Pinpoint the cell where the given text exists, returning its [x, y] midpoint coordinate. 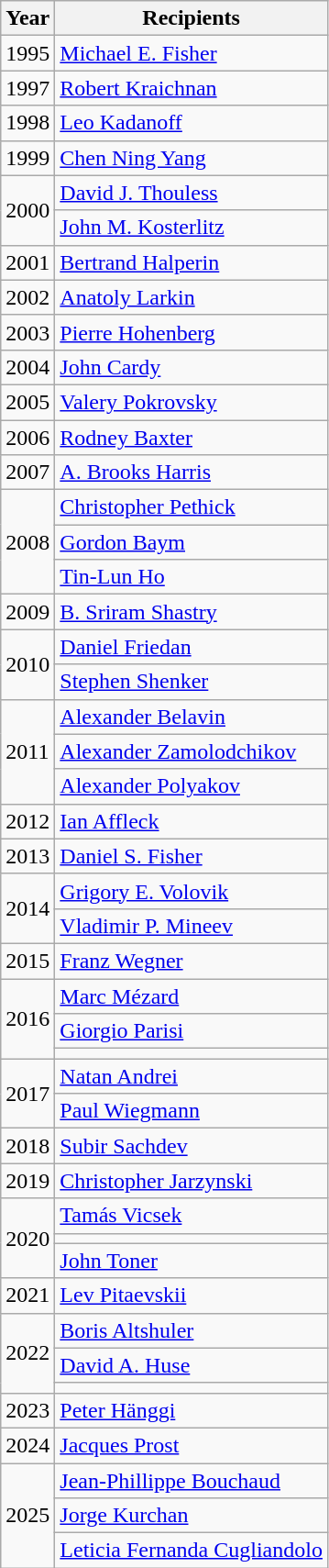
2011 [27, 751]
Robert Kraichnan [192, 88]
Leo Kadanoff [192, 123]
1995 [27, 53]
Christopher Pethick [192, 507]
Jorge Kurchan [192, 1516]
John Cardy [192, 367]
Rodney Baxter [192, 438]
2000 [27, 210]
Jacques Prost [192, 1445]
Grigory E. Volovik [192, 891]
Stephen Shenker [192, 682]
2006 [27, 438]
2014 [27, 908]
1997 [27, 88]
Subir Sachdev [192, 1146]
1999 [27, 158]
2005 [27, 402]
2017 [27, 1094]
2009 [27, 612]
Marc Mézard [192, 995]
2004 [27, 367]
B. Sriram Shastry [192, 612]
2016 [27, 1018]
Bertrand Halperin [192, 262]
A. Brooks Harris [192, 473]
Natan Andrei [192, 1076]
David A. Huse [192, 1365]
Tamás Vicsek [192, 1216]
2024 [27, 1445]
Tin-Lun Ho [192, 577]
2002 [27, 297]
2022 [27, 1352]
2008 [27, 542]
Boris Altshuler [192, 1330]
Daniel S. Fisher [192, 856]
John Toner [192, 1261]
Year [27, 18]
Paul Wiegmann [192, 1111]
2021 [27, 1296]
2018 [27, 1146]
1998 [27, 123]
Alexander Belavin [192, 717]
John M. Kosterlitz [192, 228]
Daniel Friedan [192, 647]
2010 [27, 664]
Anatoly Larkin [192, 297]
2007 [27, 473]
Franz Wegner [192, 961]
Ian Affleck [192, 821]
Pierre Hohenberg [192, 332]
Alexander Zamolodchikov [192, 751]
Chen Ning Yang [192, 158]
Vladimir P. Mineev [192, 926]
David J. Thouless [192, 193]
Gordon Baym [192, 542]
Valery Pokrovsky [192, 402]
Jean-Phillippe Bouchaud [192, 1480]
2015 [27, 961]
Alexander Polyakov [192, 786]
Lev Pitaevskii [192, 1296]
2003 [27, 332]
Recipients [192, 18]
2020 [27, 1239]
2013 [27, 856]
2012 [27, 821]
2025 [27, 1515]
Leticia Fernanda Cugliandolo [192, 1551]
2019 [27, 1181]
Christopher Jarzynski [192, 1181]
Giorgio Parisi [192, 1031]
2023 [27, 1410]
Michael E. Fisher [192, 53]
Peter Hänggi [192, 1410]
2001 [27, 262]
